Return the [x, y] coordinate for the center point of the cell that contains the specified text.  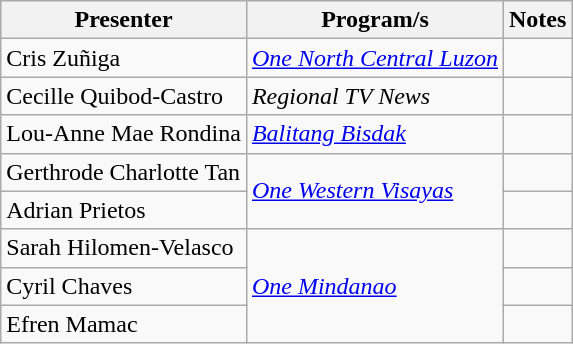
Presenter [124, 20]
Sarah Hilomen-Velasco [124, 248]
Efren Mamac [124, 324]
One North Central Luzon [374, 58]
Cecille Quibod-Castro [124, 96]
One Western Visayas [374, 191]
One Mindanao [374, 286]
Notes [538, 20]
Cyril Chaves [124, 286]
Adrian Prietos [124, 210]
Gerthrode Charlotte Tan [124, 172]
Balitang Bisdak [374, 134]
Regional TV News [374, 96]
Program/s [374, 20]
Cris Zuñiga [124, 58]
Lou-Anne Mae Rondina [124, 134]
